Pinpoint the cell where the given text exists, returning its (x, y) midpoint coordinate. 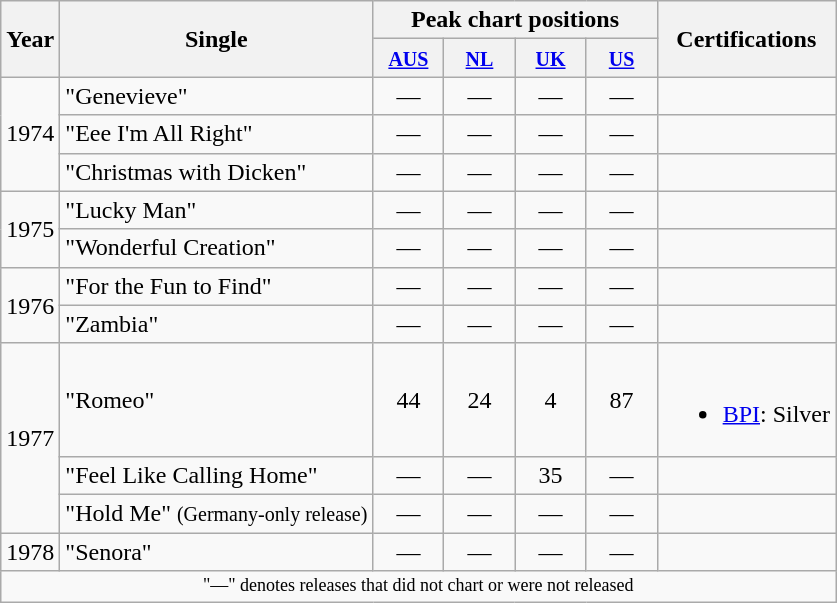
35 (550, 475)
"Lucky Man" (216, 210)
"Eee I'm All Right" (216, 134)
Certifications (746, 39)
"Christmas with Dicken" (216, 172)
1976 (30, 305)
"Wonderful Creation" (216, 248)
BPI: Silver (746, 400)
1978 (30, 551)
UK (550, 58)
4 (550, 400)
Peak chart positions (515, 20)
"Romeo" (216, 400)
"Hold Me" (Germany-only release) (216, 513)
Year (30, 39)
1975 (30, 229)
NL (480, 58)
87 (622, 400)
Single (216, 39)
"Feel Like Calling Home" (216, 475)
"Genevieve" (216, 96)
24 (480, 400)
"Senora" (216, 551)
44 (408, 400)
1974 (30, 134)
"For the Fun to Find" (216, 286)
US (622, 58)
AUS (408, 58)
"Zambia" (216, 324)
1977 (30, 438)
"—" denotes releases that did not chart or were not released (418, 586)
